Provide the [x, y] coordinate of the cell's center where the given text is located.  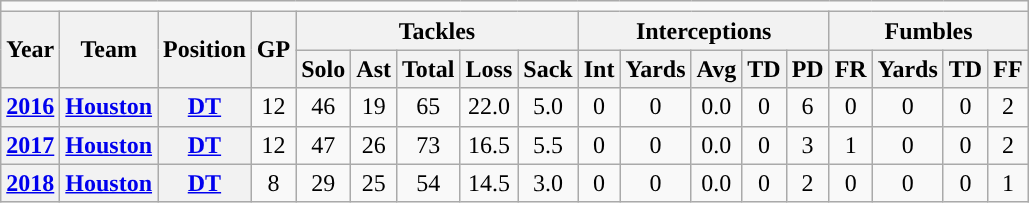
3 [808, 145]
Loss [489, 69]
65 [429, 107]
FR [850, 69]
Fumbles [928, 31]
73 [429, 145]
Year [30, 50]
5.5 [548, 145]
Solo [324, 69]
FF [1008, 69]
6 [808, 107]
16.5 [489, 145]
54 [429, 183]
47 [324, 145]
2018 [30, 183]
29 [324, 183]
8 [273, 183]
Int [599, 69]
19 [374, 107]
Sack [548, 69]
2017 [30, 145]
Ast [374, 69]
25 [374, 183]
PD [808, 69]
Team [109, 50]
22.0 [489, 107]
5.0 [548, 107]
Interceptions [704, 31]
Avg [716, 69]
Tackles [438, 31]
26 [374, 145]
GP [273, 50]
46 [324, 107]
2016 [30, 107]
Total [429, 69]
Position [205, 50]
3.0 [548, 183]
14.5 [489, 183]
